Locate the cell with the specified text and output its (x, y) center coordinate. 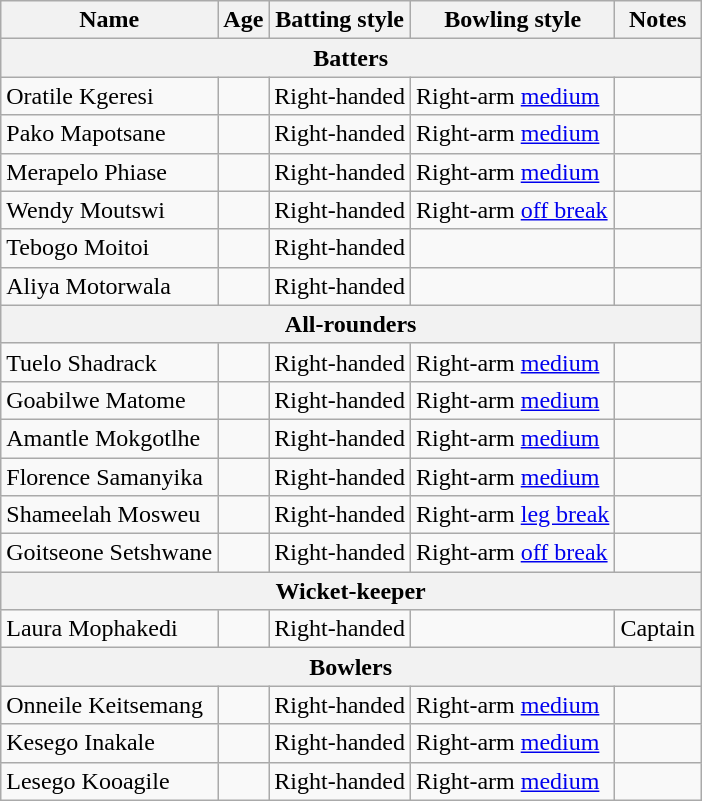
Batting style (340, 20)
Bowlers (351, 667)
Wendy Moutswi (110, 210)
Kesego Inakale (110, 743)
Age (244, 20)
Laura Mophakedi (110, 629)
Tebogo Moitoi (110, 248)
Notes (658, 20)
All-rounders (351, 324)
Onneile Keitsemang (110, 705)
Merapelo Phiase (110, 172)
Shameelah Mosweu (110, 515)
Batters (351, 58)
Captain (658, 629)
Pako Mapotsane (110, 134)
Oratile Kgeresi (110, 96)
Goitseone Setshwane (110, 553)
Tuelo Shadrack (110, 362)
Name (110, 20)
Lesego Kooagile (110, 781)
Wicket-keeper (351, 591)
Goabilwe Matome (110, 400)
Bowling style (513, 20)
Amantle Mokgotlhe (110, 438)
Right-arm leg break (513, 515)
Florence Samanyika (110, 477)
Aliya Motorwala (110, 286)
